Pinpoint the cell where the given text exists, returning its [x, y] midpoint coordinate. 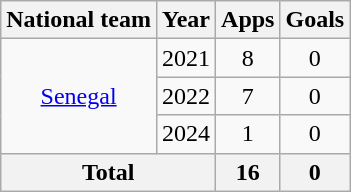
8 [248, 58]
16 [248, 172]
Year [186, 20]
7 [248, 96]
National team [79, 20]
2021 [186, 58]
Senegal [79, 96]
1 [248, 134]
2024 [186, 134]
Apps [248, 20]
Goals [315, 20]
2022 [186, 96]
Total [108, 172]
